Locate the cell with the specified text and output its [x, y] center coordinate. 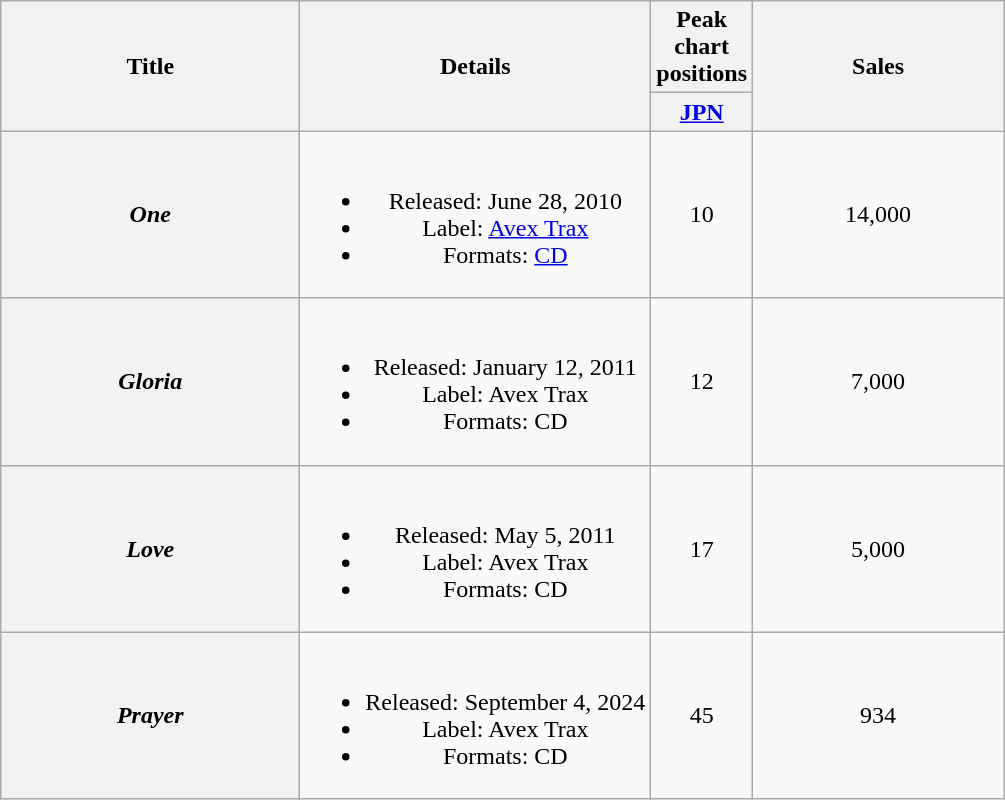
Gloria [150, 382]
Prayer [150, 716]
Sales [878, 66]
Released: September 4, 2024Label: Avex TraxFormats: CD [476, 716]
12 [702, 382]
934 [878, 716]
Released: June 28, 2010Label: Avex TraxFormats: CD [476, 214]
45 [702, 716]
10 [702, 214]
14,000 [878, 214]
5,000 [878, 548]
Peak chart positions [702, 47]
17 [702, 548]
7,000 [878, 382]
Details [476, 66]
Released: January 12, 2011Label: Avex TraxFormats: CD [476, 382]
Love [150, 548]
One [150, 214]
Title [150, 66]
JPN [702, 112]
Released: May 5, 2011Label: Avex TraxFormats: CD [476, 548]
